Detect which cell encompasses the target text, then output its [x, y] center coordinate. 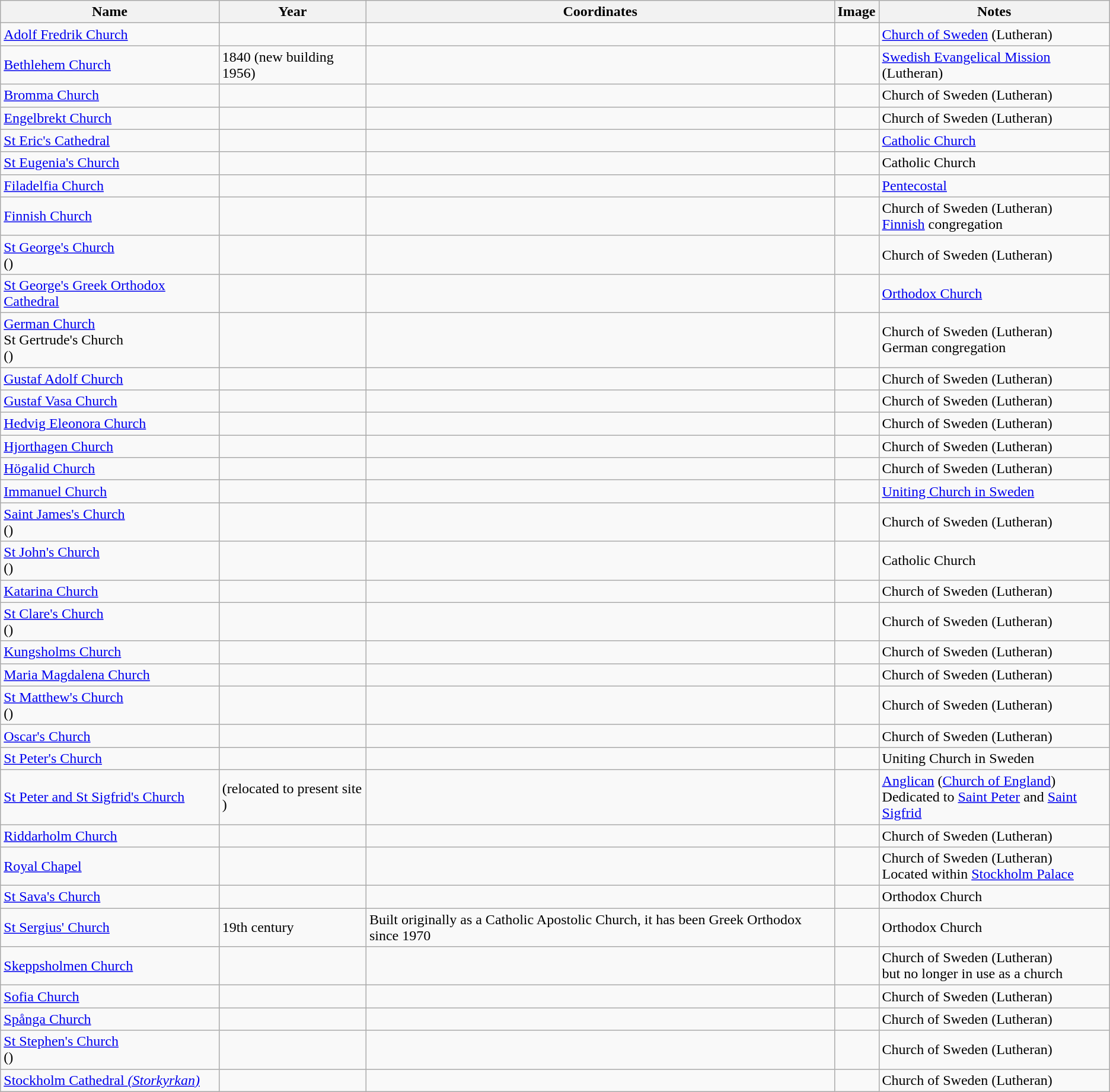
Swedish Evangelical Mission (Lutheran) [994, 65]
Sofia Church [110, 997]
Church of Sweden (Lutheran)but no longer in use as a church [994, 966]
St Clare's Church() [110, 621]
St Sergius' Church [110, 927]
Name [110, 12]
Church of Sweden (Lutheran)Finnish congregation [994, 216]
(relocated to present site ) [292, 797]
Royal Chapel [110, 867]
Notes [994, 12]
Katarina Church [110, 591]
St John's Church() [110, 561]
Built originally as a Catholic Apostolic Church, it has been Greek Orthodox since 1970 [600, 927]
St George's Church() [110, 255]
Anglican (Church of England)Dedicated to Saint Peter and Saint Sigfrid [994, 797]
Oscar's Church [110, 736]
19th century [292, 927]
Hjorthagen Church [110, 446]
Engelbrekt Church [110, 118]
1840 (new building 1956) [292, 65]
Stockholm Cathedral (Storkyrkan) [110, 1080]
St George's Greek Orthodox Cathedral [110, 293]
Skeppsholmen Church [110, 966]
Maria Magdalena Church [110, 675]
Riddarholm Church [110, 835]
Gustaf Adolf Church [110, 379]
Bethlehem Church [110, 65]
Spånga Church [110, 1019]
Högalid Church [110, 469]
Church of Sweden (Lutheran)Located within Stockholm Palace [994, 867]
Saint James's Church() [110, 522]
St Stephen's Church() [110, 1049]
Finnish Church [110, 216]
Kungsholms Church [110, 652]
Image [856, 12]
Coordinates [600, 12]
St Matthew's Church() [110, 705]
German ChurchSt Gertrude's Church() [110, 340]
Year [292, 12]
Gustaf Vasa Church [110, 401]
Filadelfia Church [110, 186]
Bromma Church [110, 95]
St Sava's Church [110, 897]
Pentecostal [994, 186]
St Eugenia's Church [110, 163]
St Peter and St Sigfrid's Church [110, 797]
St Peter's Church [110, 758]
Immanuel Church [110, 491]
Adolf Fredrik Church [110, 34]
Church of Sweden (Lutheran)German congregation [994, 340]
St Eric's Cathedral [110, 141]
Hedvig Eleonora Church [110, 424]
